From the cell containing the given text, extract its center point as [x, y] coordinate. 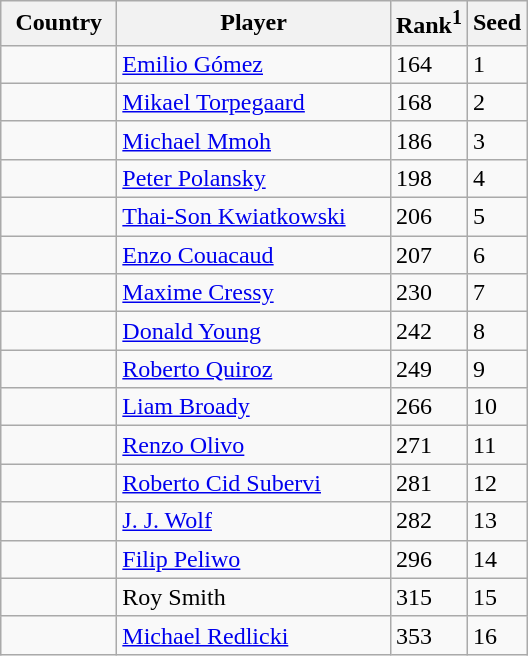
Enzo Couacaud [254, 255]
7 [496, 293]
Rank1 [428, 24]
168 [428, 102]
5 [496, 217]
Michael Redlicki [254, 635]
266 [428, 407]
230 [428, 293]
11 [496, 445]
Liam Broady [254, 407]
14 [496, 559]
1 [496, 64]
6 [496, 255]
Roy Smith [254, 597]
4 [496, 178]
Filip Peliwo [254, 559]
2 [496, 102]
3 [496, 140]
242 [428, 331]
Mikael Torpegaard [254, 102]
Country [59, 24]
186 [428, 140]
9 [496, 369]
J. J. Wolf [254, 521]
12 [496, 483]
249 [428, 369]
8 [496, 331]
13 [496, 521]
Peter Polansky [254, 178]
Emilio Gómez [254, 64]
207 [428, 255]
315 [428, 597]
Player [254, 24]
164 [428, 64]
Roberto Cid Subervi [254, 483]
15 [496, 597]
353 [428, 635]
198 [428, 178]
282 [428, 521]
296 [428, 559]
Renzo Olivo [254, 445]
281 [428, 483]
Donald Young [254, 331]
Michael Mmoh [254, 140]
Seed [496, 24]
Thai-Son Kwiatkowski [254, 217]
271 [428, 445]
Maxime Cressy [254, 293]
16 [496, 635]
206 [428, 217]
Roberto Quiroz [254, 369]
10 [496, 407]
